Scan for the cell matching the given text and deliver its [x, y] coordinate at center. 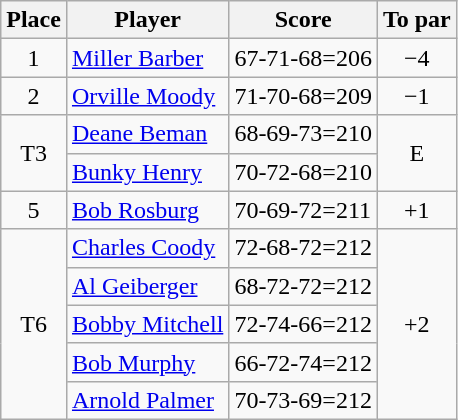
67-71-68=206 [304, 58]
Player [147, 20]
72-74-66=212 [304, 324]
Bunky Henry [147, 172]
Miller Barber [147, 58]
Charles Coody [147, 248]
72-68-72=212 [304, 248]
−4 [416, 58]
Bobby Mitchell [147, 324]
T6 [34, 324]
5 [34, 210]
70-72-68=210 [304, 172]
T3 [34, 153]
+1 [416, 210]
Bob Murphy [147, 362]
Place [34, 20]
Arnold Palmer [147, 400]
68-72-72=212 [304, 286]
68-69-73=210 [304, 134]
Al Geiberger [147, 286]
70-73-69=212 [304, 400]
2 [34, 96]
71-70-68=209 [304, 96]
Score [304, 20]
Orville Moody [147, 96]
70-69-72=211 [304, 210]
To par [416, 20]
66-72-74=212 [304, 362]
−1 [416, 96]
E [416, 153]
1 [34, 58]
Deane Beman [147, 134]
+2 [416, 324]
Bob Rosburg [147, 210]
